Extract the (x, y) coordinate from the center of the cell holding the provided text.  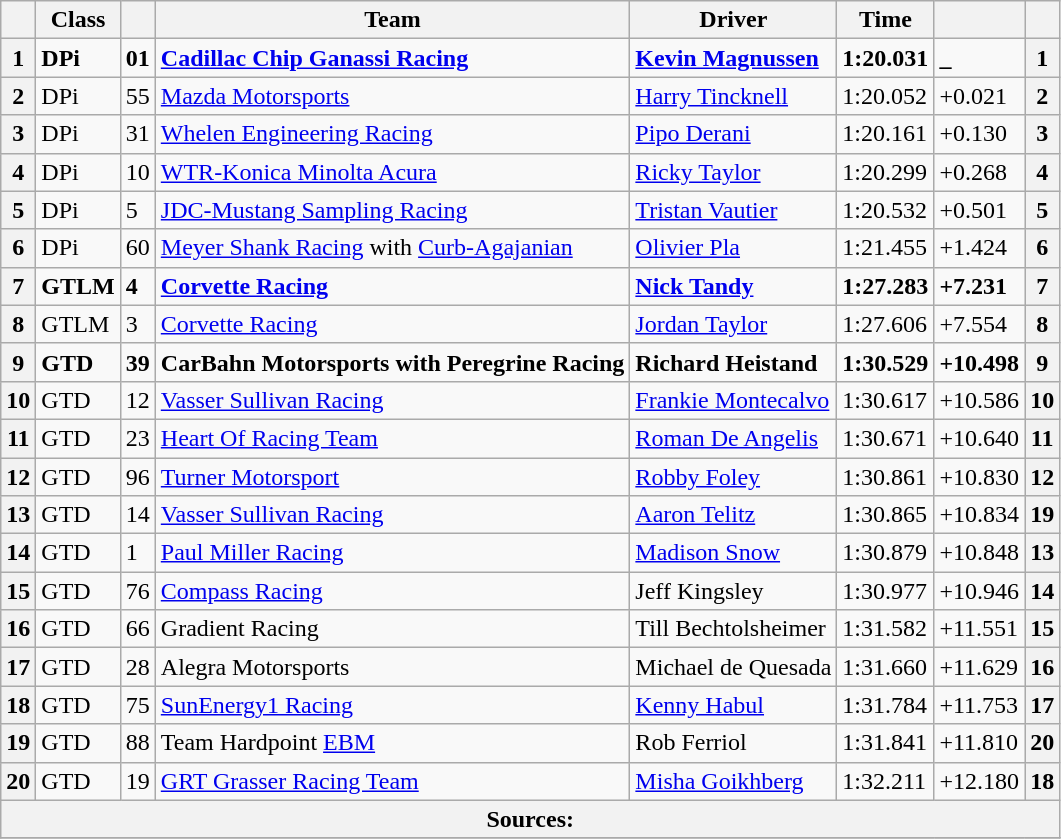
Heart Of Racing Team (392, 438)
Olivier Pla (734, 248)
31 (138, 134)
Cadillac Chip Ganassi Racing (392, 58)
+10.586 (980, 400)
+7.231 (980, 286)
1:27.606 (886, 324)
Nick Tandy (734, 286)
76 (138, 591)
Aaron Telitz (734, 515)
JDC-Mustang Sampling Racing (392, 210)
1:20.052 (886, 96)
Tristan Vautier (734, 210)
+0.021 (980, 96)
Harry Tincknell (734, 96)
+11.629 (980, 667)
Pipo Derani (734, 134)
+11.810 (980, 743)
Kevin Magnussen (734, 58)
28 (138, 667)
+10.498 (980, 362)
1:31.784 (886, 705)
+10.834 (980, 515)
Gradient Racing (392, 629)
+10.848 (980, 553)
+10.830 (980, 477)
+0.130 (980, 134)
1:21.455 (886, 248)
1:32.211 (886, 781)
Frankie Montecalvo (734, 400)
+10.946 (980, 591)
Class (78, 20)
1:31.660 (886, 667)
Roman De Angelis (734, 438)
+11.551 (980, 629)
Jordan Taylor (734, 324)
_ (980, 58)
1:20.299 (886, 172)
Team Hardpoint EBM (392, 743)
Paul Miller Racing (392, 553)
39 (138, 362)
1:30.861 (886, 477)
+10.640 (980, 438)
Alegra Motorsports (392, 667)
1:30.671 (886, 438)
96 (138, 477)
1:20.161 (886, 134)
55 (138, 96)
Whelen Engineering Racing (392, 134)
1:20.031 (886, 58)
1:30.977 (886, 591)
1:30.865 (886, 515)
+11.753 (980, 705)
+0.501 (980, 210)
Jeff Kingsley (734, 591)
+0.268 (980, 172)
Ricky Taylor (734, 172)
66 (138, 629)
Time (886, 20)
Till Bechtolsheimer (734, 629)
+7.554 (980, 324)
Team (392, 20)
75 (138, 705)
Meyer Shank Racing with Curb-Agajanian (392, 248)
Sources: (530, 819)
SunEnergy1 Racing (392, 705)
Michael de Quesada (734, 667)
1:30.529 (886, 362)
WTR-Konica Minolta Acura (392, 172)
Mazda Motorsports (392, 96)
Rob Ferriol (734, 743)
Compass Racing (392, 591)
1:30.617 (886, 400)
60 (138, 248)
Kenny Habul (734, 705)
1:20.532 (886, 210)
1:31.841 (886, 743)
CarBahn Motorsports with Peregrine Racing (392, 362)
Turner Motorsport (392, 477)
Robby Foley (734, 477)
Driver (734, 20)
1:27.283 (886, 286)
23 (138, 438)
1:30.879 (886, 553)
Richard Heistand (734, 362)
+1.424 (980, 248)
88 (138, 743)
+12.180 (980, 781)
01 (138, 58)
1:31.582 (886, 629)
GRT Grasser Racing Team (392, 781)
Madison Snow (734, 553)
Misha Goikhberg (734, 781)
